Identify which cell holds the provided text, then report its (x, y) central coordinate. 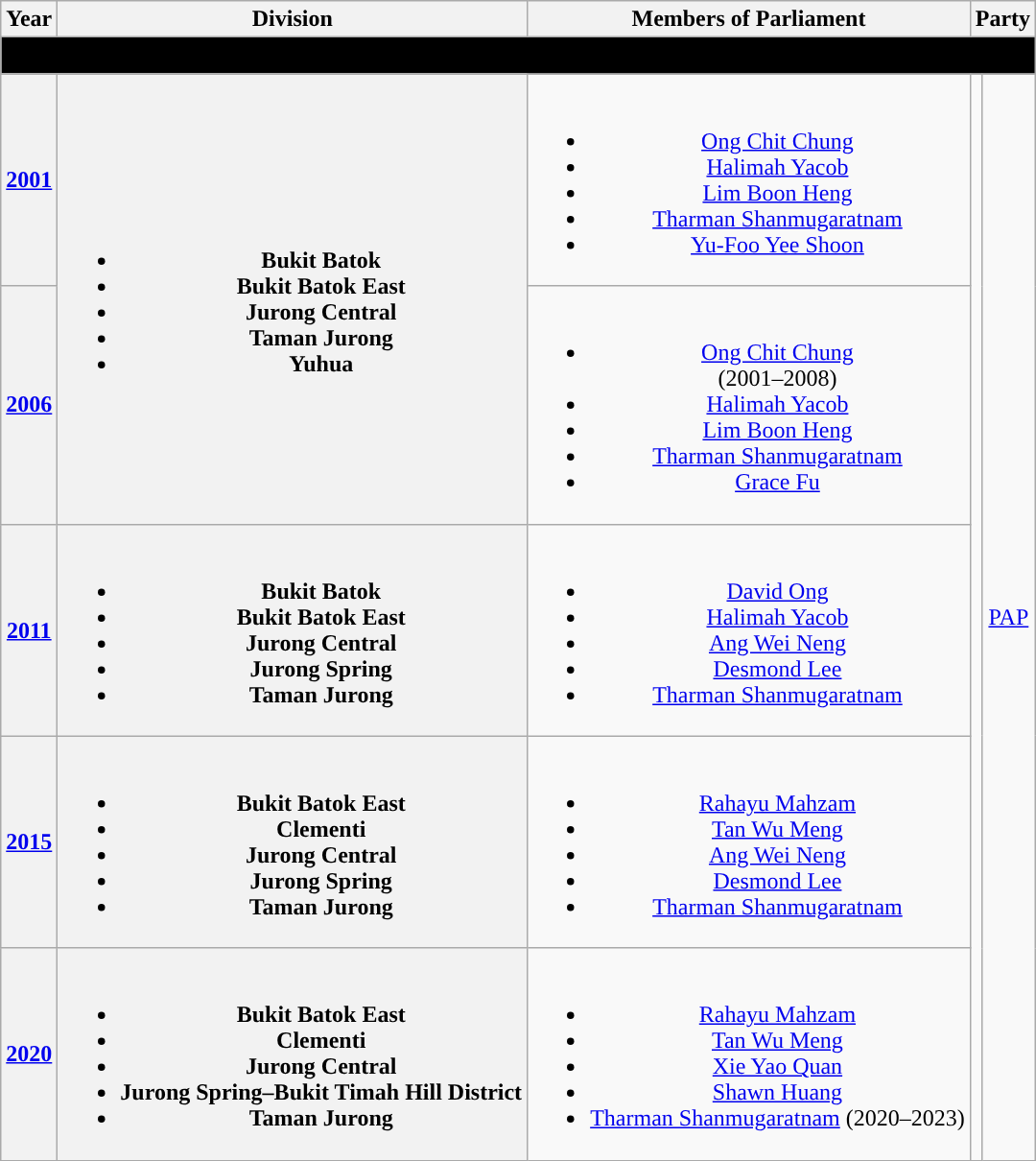
Bukit Batok EastClementiJurong CentralJurong Spring–Bukit Timah Hill DistrictTaman Jurong (293, 1054)
2020 (29, 1054)
Ong Chit Chung(2001–2008)Halimah YacobLim Boon HengTharman ShanmugaratnamGrace Fu (749, 405)
2006 (29, 405)
Bukit Batok EastClementiJurong CentralJurong SpringTaman Jurong (293, 842)
2011 (29, 629)
Rahayu MahzamTan Wu MengAng Wei NengDesmond LeeTharman Shanmugaratnam (749, 842)
David OngHalimah YacobAng Wei NengDesmond LeeTharman Shanmugaratnam (749, 629)
PAP (1009, 617)
Bukit BatokBukit Batok EastJurong CentralTaman JurongYuhua (293, 299)
Division (293, 19)
Ong Chit ChungHalimah YacobLim Boon HengTharman ShanmugaratnamYu-Foo Yee Shoon (749, 180)
2015 (29, 842)
Party (1002, 19)
Year (29, 19)
Members of Parliament (749, 19)
Bukit BatokBukit Batok EastJurong CentralJurong SpringTaman Jurong (293, 629)
Formation (518, 56)
Rahayu MahzamTan Wu MengXie Yao QuanShawn HuangTharman Shanmugaratnam (2020–2023) (749, 1054)
2001 (29, 180)
